Return the (X, Y) coordinate for the center point of the cell that contains the specified text.  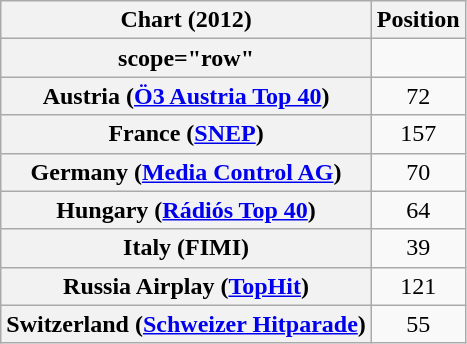
Austria (Ö3 Austria Top 40) (186, 96)
Russia Airplay (TopHit) (186, 286)
Chart (2012) (186, 20)
70 (418, 172)
Switzerland (Schweizer Hitparade) (186, 324)
72 (418, 96)
64 (418, 210)
157 (418, 134)
55 (418, 324)
121 (418, 286)
Position (418, 20)
scope="row" (186, 58)
39 (418, 248)
Hungary (Rádiós Top 40) (186, 210)
Italy (FIMI) (186, 248)
Germany (Media Control AG) (186, 172)
France (SNEP) (186, 134)
